Return [X, Y] of the center of cell containing provided text 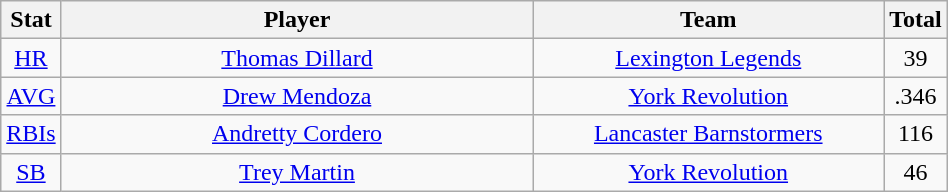
.346 [916, 96]
Trey Martin [297, 172]
39 [916, 58]
Andretty Cordero [297, 134]
Player [297, 20]
Stat [31, 20]
Lancaster Barnstormers [708, 134]
SB [31, 172]
Team [708, 20]
Total [916, 20]
RBIs [31, 134]
46 [916, 172]
HR [31, 58]
AVG [31, 96]
116 [916, 134]
Drew Mendoza [297, 96]
Lexington Legends [708, 58]
Thomas Dillard [297, 58]
